Return the (X, Y) coordinate for the center point of the cell that contains the specified text.  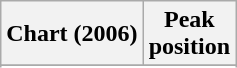
Chart (2006) (72, 34)
Peak position (189, 34)
